Determine the (x, y) coordinate at the center of the cell enclosing the given text.  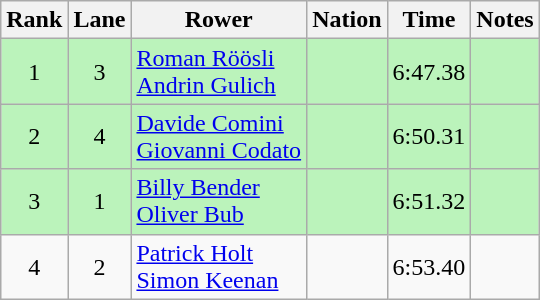
Notes (505, 20)
Nation (347, 20)
6:50.31 (429, 136)
Billy BenderOliver Bub (219, 202)
Time (429, 20)
6:53.40 (429, 266)
Patrick HoltSimon Keenan (219, 266)
Davide CominiGiovanni Codato (219, 136)
6:47.38 (429, 72)
Roman RöösliAndrin Gulich (219, 72)
6:51.32 (429, 202)
Rower (219, 20)
Rank (34, 20)
Lane (100, 20)
